Scan for the cell matching the given text and deliver its [X, Y] coordinate at center. 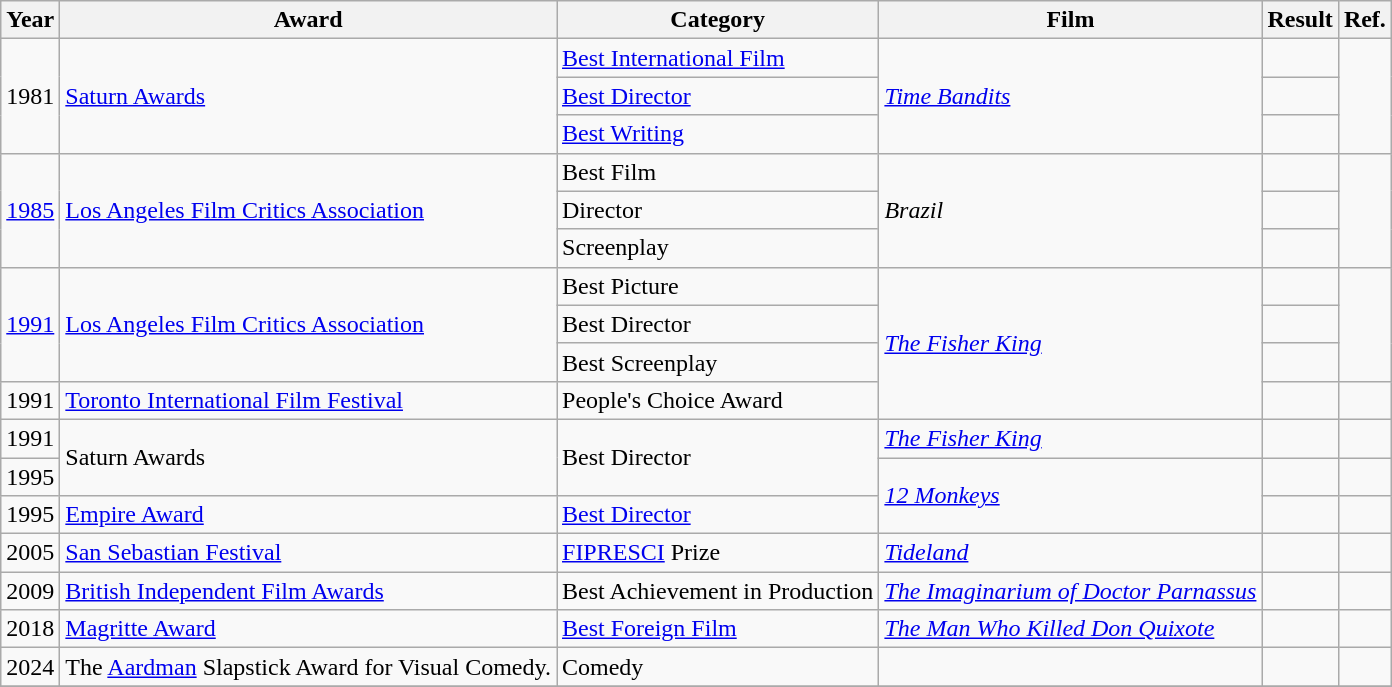
Comedy [717, 667]
Empire Award [308, 515]
Brazil [1070, 210]
Year [30, 20]
Best Achievement in Production [717, 591]
Category [717, 20]
Time Bandits [1070, 96]
Result [1300, 20]
2024 [30, 667]
British Independent Film Awards [308, 591]
Best Writing [717, 134]
Best Foreign Film [717, 629]
Director [717, 210]
Toronto International Film Festival [308, 400]
2009 [30, 591]
Magritte Award [308, 629]
Screenplay [717, 248]
People's Choice Award [717, 400]
2018 [30, 629]
Tideland [1070, 553]
Best Screenplay [717, 362]
Best International Film [717, 58]
12 Monkeys [1070, 496]
1981 [30, 96]
1985 [30, 210]
The Man Who Killed Don Quixote [1070, 629]
Award [308, 20]
Ref. [1364, 20]
The Aardman Slapstick Award for Visual Comedy. [308, 667]
2005 [30, 553]
Best Picture [717, 286]
FIPRESCI Prize [717, 553]
San Sebastian Festival [308, 553]
Film [1070, 20]
Best Film [717, 172]
The Imaginarium of Doctor Parnassus [1070, 591]
